Determine the (x, y) coordinate at the center of the cell enclosing the given text.  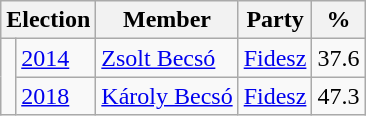
47.3 (338, 96)
Election (48, 20)
% (338, 20)
Zsolt Becsó (167, 58)
Party (275, 20)
2014 (56, 58)
2018 (56, 96)
Member (167, 20)
37.6 (338, 58)
Károly Becsó (167, 96)
